Return (X, Y) of the center of cell containing provided text 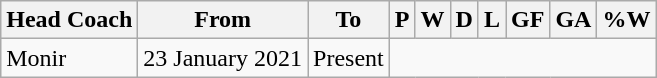
D (464, 20)
Monir (70, 58)
Present (349, 58)
L (492, 20)
From (223, 20)
Head Coach (70, 20)
GF (528, 20)
%W (626, 20)
GA (574, 20)
23 January 2021 (223, 58)
W (432, 20)
To (349, 20)
P (402, 20)
